Provide the [X, Y] coordinate of the cell's center where the given text is located.  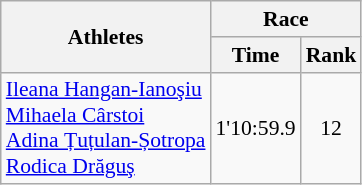
1'10:59.9 [256, 128]
Time [256, 55]
Athletes [106, 36]
Rank [332, 55]
12 [332, 128]
Race [286, 19]
Ileana Hangan-IanoşiuMihaela CârstoiAdina Țuțulan-ȘotropaRodica Drăguş [106, 128]
